Return the [X, Y] coordinate for the center point of the cell that contains the specified text.  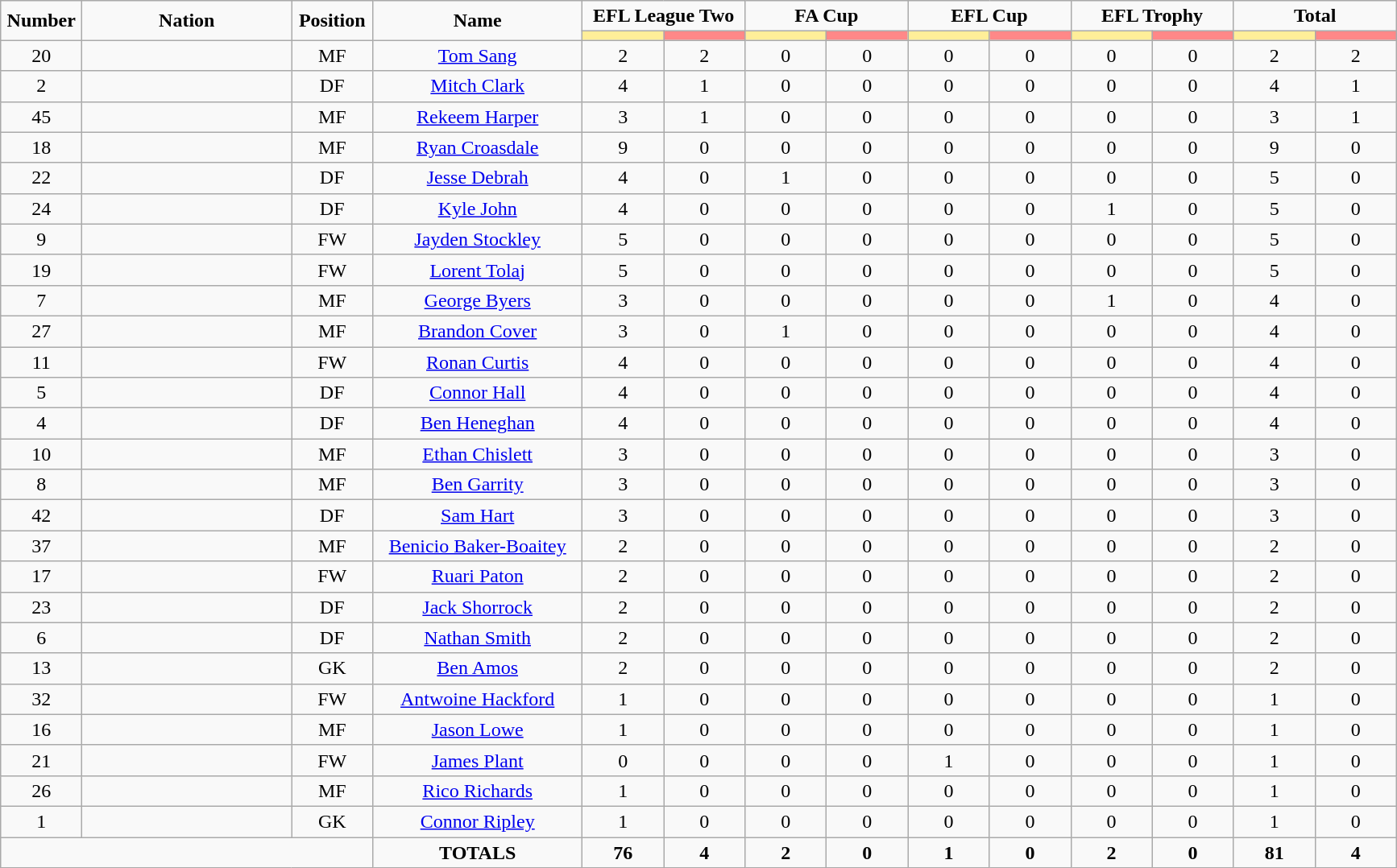
21 [42, 760]
7 [42, 300]
James Plant [478, 760]
Ronan Curtis [478, 362]
Sam Hart [478, 515]
Antwoine Hackford [478, 699]
Tom Sang [478, 56]
George Byers [478, 300]
27 [42, 331]
22 [42, 178]
Ethan Chislett [478, 454]
EFL Cup [989, 16]
20 [42, 56]
Nathan Smith [478, 638]
Brandon Cover [478, 331]
19 [42, 270]
Ben Amos [478, 668]
Jayden Stockley [478, 239]
Mitch Clark [478, 86]
Jack Shorrock [478, 607]
17 [42, 577]
10 [42, 454]
37 [42, 546]
TOTALS [478, 853]
26 [42, 791]
Total [1315, 16]
Rico Richards [478, 791]
11 [42, 362]
Ben Garrity [478, 485]
Ryan Croasdale [478, 147]
EFL League Two [664, 16]
Connor Ripley [478, 821]
Lorent Tolaj [478, 270]
42 [42, 515]
Jason Lowe [478, 730]
Rekeem Harper [478, 117]
EFL Trophy [1152, 16]
76 [624, 853]
16 [42, 730]
23 [42, 607]
Ben Heneghan [478, 424]
FA Cup [827, 16]
Benicio Baker-Boaitey [478, 546]
Nation [187, 21]
81 [1275, 853]
Position [332, 21]
Kyle John [478, 209]
32 [42, 699]
45 [42, 117]
Ruari Paton [478, 577]
18 [42, 147]
Number [42, 21]
13 [42, 668]
6 [42, 638]
Name [478, 21]
Jesse Debrah [478, 178]
24 [42, 209]
8 [42, 485]
Connor Hall [478, 393]
